Determine the [X, Y] coordinate at the center of the cell enclosing the given text.  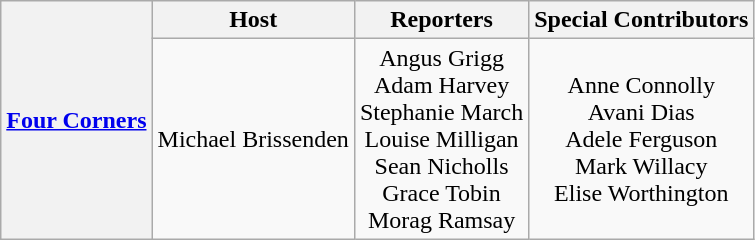
Special Contributors [642, 20]
Angus GriggAdam HarveyStephanie MarchLouise MilliganSean NichollsGrace TobinMorag Ramsay [441, 139]
Host [253, 20]
Anne ConnollyAvani DiasAdele FergusonMark WillacyElise Worthington [642, 139]
Michael Brissenden [253, 139]
Reporters [441, 20]
Four Corners [76, 120]
